Detect which cell encompasses the target text, then output its (X, Y) center coordinate. 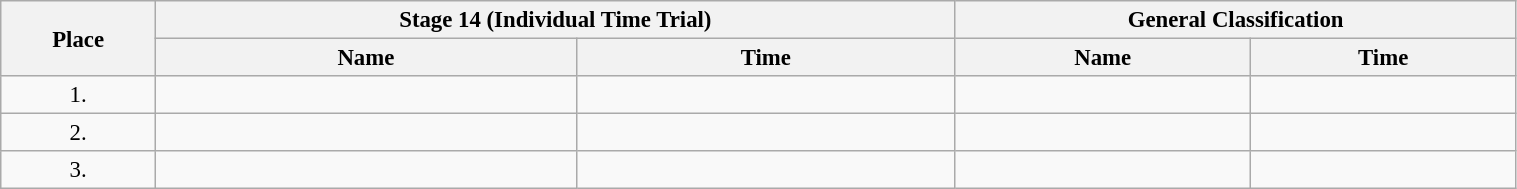
2. (78, 133)
General Classification (1236, 20)
1. (78, 95)
Stage 14 (Individual Time Trial) (555, 20)
3. (78, 170)
Place (78, 38)
